Find where the given text appears and provide that cell's center as [X, Y] coordinate. 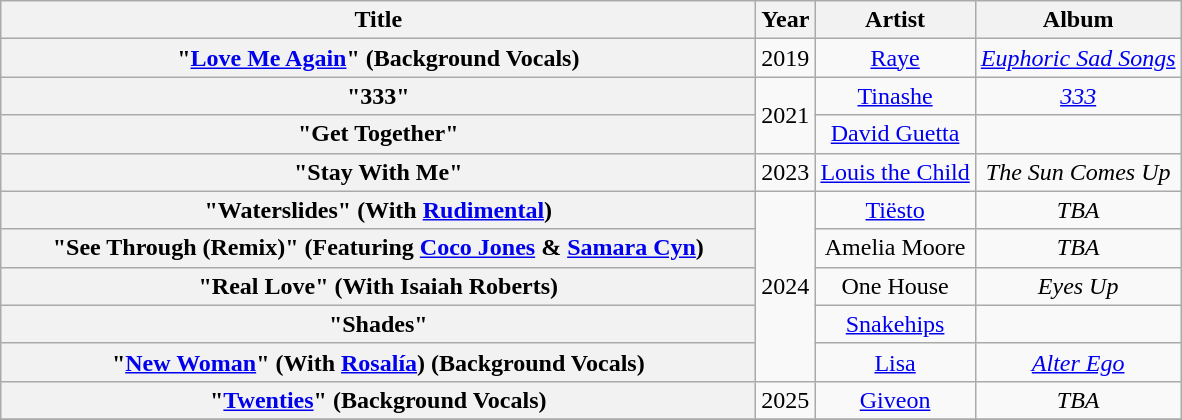
Euphoric Sad Songs [1078, 58]
Year [786, 20]
Amelia Moore [895, 248]
David Guetta [895, 134]
2025 [786, 400]
Album [1078, 20]
Snakehips [895, 324]
333 [1078, 96]
Alter Ego [1078, 362]
"New Woman" (With Rosalía) (Background Vocals) [378, 362]
2023 [786, 172]
2021 [786, 115]
"Shades" [378, 324]
"See Through (Remix)" (Featuring Coco Jones & Samara Cyn) [378, 248]
One House [895, 286]
Tinashe [895, 96]
2024 [786, 286]
"333" [378, 96]
Eyes Up [1078, 286]
Tiësto [895, 210]
Giveon [895, 400]
"Stay With Me" [378, 172]
"Waterslides" (With Rudimental) [378, 210]
"Love Me Again" (Background Vocals) [378, 58]
"Twenties" (Background Vocals) [378, 400]
"Get Together" [378, 134]
The Sun Comes Up [1078, 172]
Louis the Child [895, 172]
2019 [786, 58]
Title [378, 20]
Lisa [895, 362]
"Real Love" (With Isaiah Roberts) [378, 286]
Raye [895, 58]
Artist [895, 20]
